Find where the given text appears and provide that cell's center as [X, Y] coordinate. 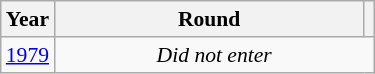
Did not enter [214, 55]
1979 [28, 55]
Year [28, 19]
Round [209, 19]
